Provide the (X, Y) coordinate of the cell's center where the given text is located.  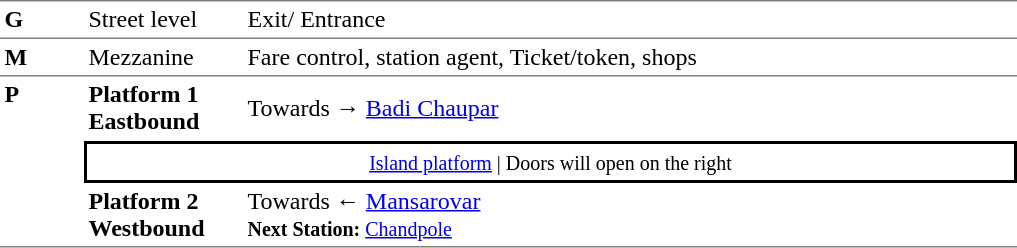
Island platform | Doors will open on the right (550, 162)
Towards ← MansarovarNext Station: Chandpole (630, 215)
Fare control, station agent, Ticket/token, shops (630, 58)
P (42, 162)
Platform 1Eastbound (164, 108)
Towards → Badi Chaupar (630, 108)
M (42, 58)
Mezzanine (164, 58)
Platform 2Westbound (164, 215)
Exit/ Entrance (630, 20)
G (42, 20)
Street level (164, 20)
